Scan for the cell matching the given text and deliver its (x, y) coordinate at center. 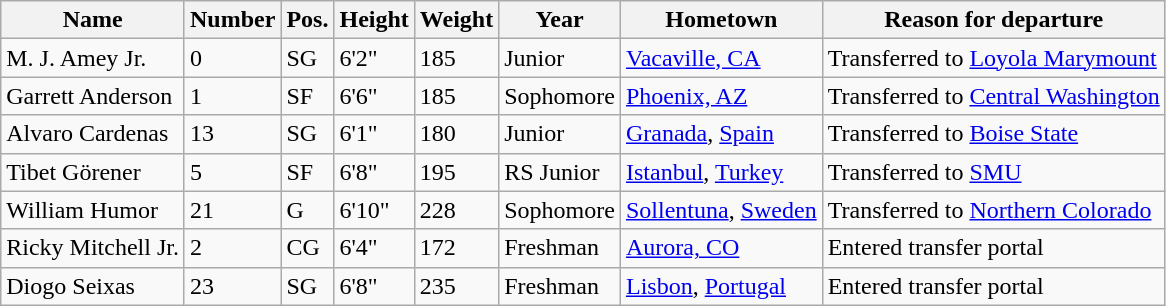
23 (232, 286)
Name (93, 20)
172 (456, 248)
Transferred to Central Washington (994, 96)
Vacaville, CA (721, 58)
RS Junior (560, 172)
Alvaro Cardenas (93, 134)
5 (232, 172)
6'1" (374, 134)
Height (374, 20)
Number (232, 20)
Istanbul, Turkey (721, 172)
Transferred to Loyola Marymount (994, 58)
Pos. (308, 20)
6'4" (374, 248)
Phoenix, AZ (721, 96)
Tibet Görener (93, 172)
G (308, 210)
6'2" (374, 58)
235 (456, 286)
2 (232, 248)
6'10" (374, 210)
Ricky Mitchell Jr. (93, 248)
1 (232, 96)
Garrett Anderson (93, 96)
Transferred to Northern Colorado (994, 210)
Granada, Spain (721, 134)
Weight (456, 20)
Sollentuna, Sweden (721, 210)
Transferred to Boise State (994, 134)
180 (456, 134)
195 (456, 172)
Transferred to SMU (994, 172)
228 (456, 210)
M. J. Amey Jr. (93, 58)
CG (308, 248)
Diogo Seixas (93, 286)
21 (232, 210)
William Humor (93, 210)
Reason for departure (994, 20)
6'6" (374, 96)
13 (232, 134)
Lisbon, Portugal (721, 286)
Year (560, 20)
Hometown (721, 20)
Aurora, CO (721, 248)
0 (232, 58)
